Locate the cell with the specified text and output its [x, y] center coordinate. 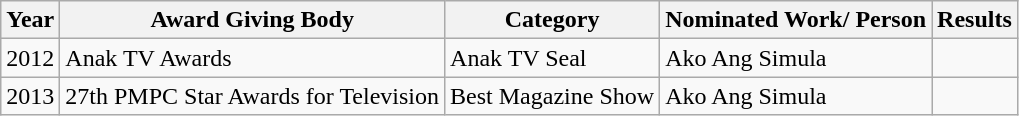
27th PMPC Star Awards for Television [252, 96]
Award Giving Body [252, 20]
Year [30, 20]
2013 [30, 96]
Anak TV Seal [552, 58]
Nominated Work/ Person [796, 20]
2012 [30, 58]
Best Magazine Show [552, 96]
Anak TV Awards [252, 58]
Category [552, 20]
Results [975, 20]
